Pinpoint the cell where the given text exists, returning its (X, Y) midpoint coordinate. 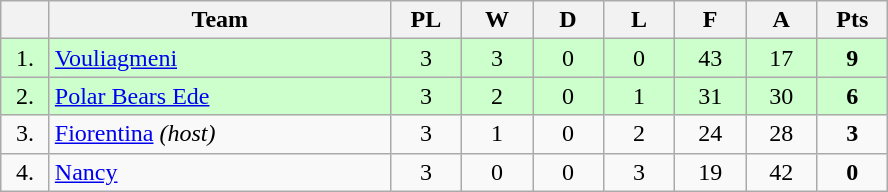
1. (26, 58)
Pts (852, 20)
9 (852, 58)
6 (852, 96)
43 (710, 58)
17 (782, 58)
Fiorentina (host) (220, 134)
Polar Bears Ede (220, 96)
19 (710, 172)
Team (220, 20)
W (496, 20)
A (782, 20)
L (640, 20)
PL (426, 20)
28 (782, 134)
Vouliagmeni (220, 58)
42 (782, 172)
D (568, 20)
Nancy (220, 172)
4. (26, 172)
2. (26, 96)
F (710, 20)
30 (782, 96)
24 (710, 134)
3. (26, 134)
31 (710, 96)
